Determine the [x, y] coordinate at the center of the cell enclosing the given text.  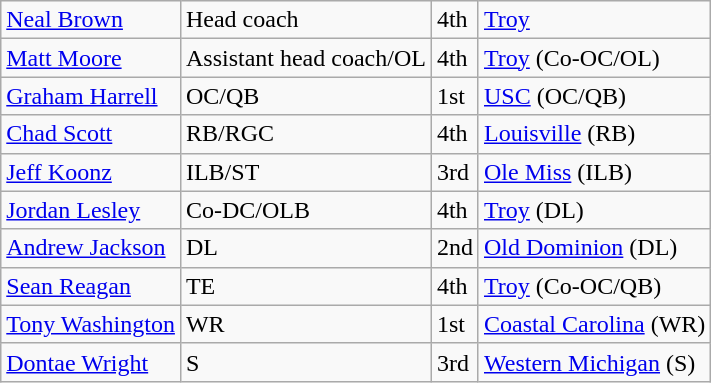
Old Dominion (DL) [594, 248]
Troy [594, 20]
Coastal Carolina (WR) [594, 324]
Andrew Jackson [91, 248]
Troy (Co-OC/OL) [594, 58]
Head coach [306, 20]
Sean Reagan [91, 286]
Troy (DL) [594, 210]
USC (OC/QB) [594, 96]
Ole Miss (ILB) [594, 172]
Chad Scott [91, 134]
S [306, 362]
TE [306, 286]
ILB/ST [306, 172]
Tony Washington [91, 324]
WR [306, 324]
Neal Brown [91, 20]
Jeff Koonz [91, 172]
2nd [454, 248]
Dontae Wright [91, 362]
RB/RGC [306, 134]
Graham Harrell [91, 96]
Assistant head coach/OL [306, 58]
Matt Moore [91, 58]
DL [306, 248]
Jordan Lesley [91, 210]
Troy (Co-OC/QB) [594, 286]
Louisville (RB) [594, 134]
Western Michigan (S) [594, 362]
Co-DC/OLB [306, 210]
OC/QB [306, 96]
